Locate the cell with the specified text and output its (X, Y) center coordinate. 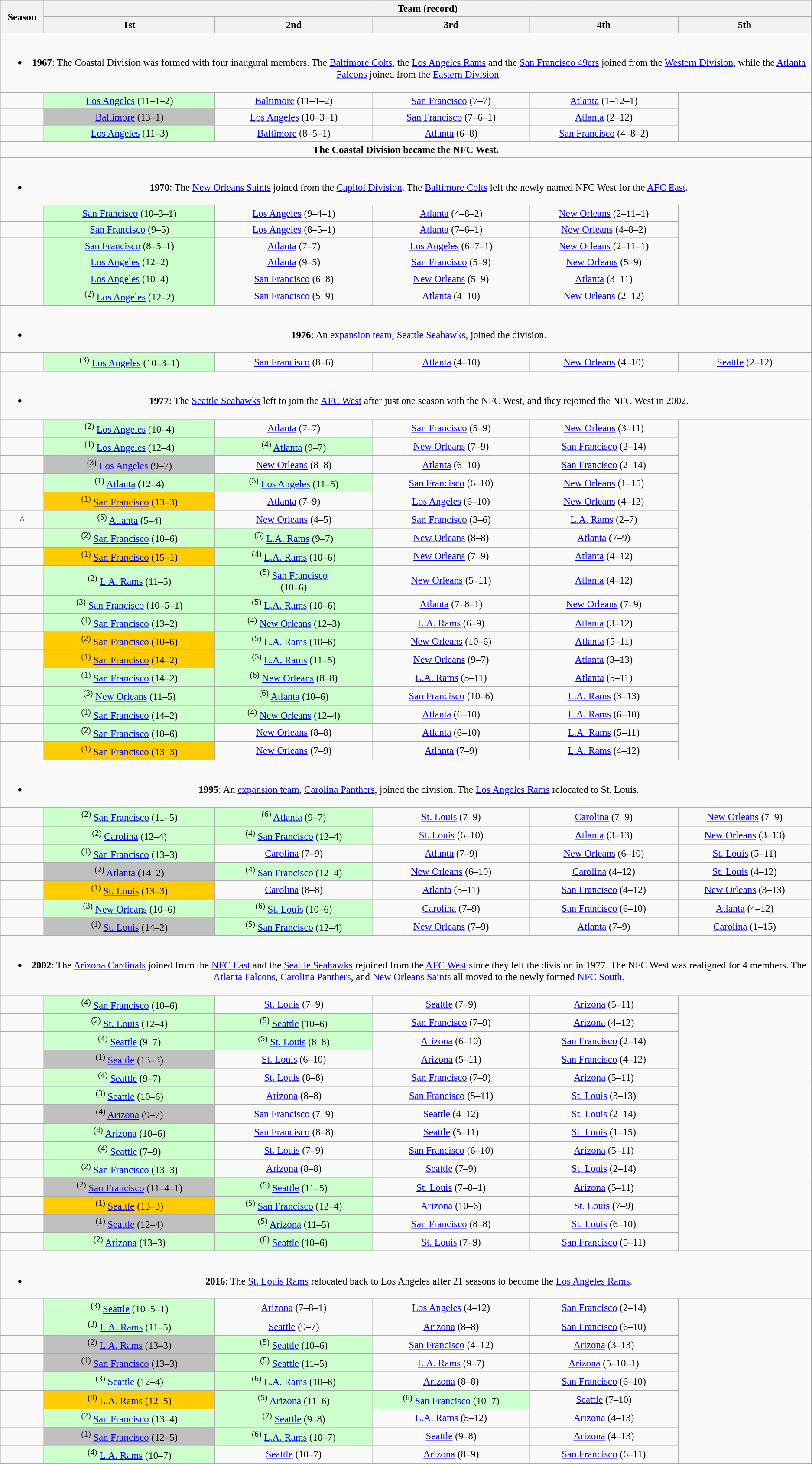
Arizona (7–8–1) (294, 1308)
Atlanta (7–6–1) (451, 230)
(2) St. Louis (12–4) (129, 1023)
San Francisco (6–11) (604, 1454)
(3) Seattle (10–5–1) (129, 1308)
(3) New Orleans (11–5) (129, 696)
Carolina (1–15) (744, 926)
The Coastal Division became the NFC West. (406, 150)
(1) St. Louis (13–3) (129, 890)
(2) San Francisco (11–4–1) (129, 1187)
(7) Seattle (9–8) (294, 1418)
Atlanta (3–12) (604, 623)
San Francisco (7–6–1) (451, 117)
(2) Carolina (12–4) (129, 835)
(4) Atlanta (9–7) (294, 447)
Seattle (9–7) (294, 1326)
New Orleans (4–5) (294, 519)
(1) San Francisco (12–5) (129, 1436)
(2) San Francisco (11–5) (129, 817)
(6) Atlanta (10–6) (294, 696)
San Francisco (7–7) (451, 101)
(6) San Francisco (10–7) (451, 1399)
(5) Arizona (11–6) (294, 1399)
Los Angeles (10–4) (129, 279)
(6) L.A. Rams (10–6) (294, 1381)
Los Angeles (12–2) (129, 263)
4th (604, 25)
St. Louis (1–15) (604, 1132)
St. Louis (8–8) (294, 1077)
(1) San Francisco (15–1) (129, 556)
San Francisco (3–6) (451, 519)
(1) St. Louis (14–2) (129, 926)
(2) Atlanta (14–2) (129, 872)
(4) New Orleans (12–4) (294, 714)
St. Louis (5–11) (744, 853)
New Orleans (5–11) (451, 580)
Atlanta (1–12–1) (604, 101)
Arizona (8–9) (451, 1454)
Arizona (6–10) (451, 1041)
Los Angeles (11–3) (129, 133)
(5) San Francisco(10–6) (294, 580)
Season (23, 16)
(5) St. Louis (8–8) (294, 1041)
(1) Seattle (12–4) (129, 1224)
St. Louis (4–12) (744, 872)
1st (129, 25)
(4) L.A. Rams (10–7) (129, 1454)
1970: The New Orleans Saints joined from the Capitol Division. The Baltimore Colts left the newly named NFC West for the AFC East. (406, 182)
1995: An expansion team, Carolina Panthers, joined the division. The Los Angeles Rams relocated to St. Louis. (406, 784)
Baltimore (11–1–2) (294, 101)
Baltimore (13–1) (129, 117)
(4) Seattle (7–9) (129, 1151)
(4) Arizona (10–6) (129, 1132)
Atlanta (3–11) (604, 279)
Los Angeles (9–4–1) (294, 214)
(5) L.A. Rams (11–5) (294, 659)
L.A. Rams (3–13) (604, 696)
Los Angeles (8–5–1) (294, 230)
(1) Los Angeles (12–4) (129, 447)
(6) L.A. Rams (10–7) (294, 1436)
Los Angeles (11–1–2) (129, 101)
(5) Atlanta (5–4) (129, 519)
New Orleans (9–7) (451, 659)
Arizona (5–10–1) (604, 1363)
(2) L.A. Rams (13–3) (129, 1345)
(4) New Orleans (12–3) (294, 623)
San Francisco (4–8–2) (604, 133)
(5) Arizona (11–5) (294, 1224)
Los Angeles (4–12) (451, 1308)
Seattle (2–12) (744, 362)
Carolina (4–12) (604, 872)
(2) L.A. Rams (11–5) (129, 580)
2nd (294, 25)
(3) Seattle (10–6) (129, 1096)
2016: The St. Louis Rams relocated back to Los Angeles after 21 seasons to become the Los Angeles Rams. (406, 1275)
St. Louis (3–13) (604, 1096)
5th (744, 25)
(3) Seattle (12–4) (129, 1381)
(6) Atlanta (9–7) (294, 817)
San Francisco (8–5–1) (129, 246)
(1) San Francisco (13–2) (129, 623)
L.A. Rams (9–7) (451, 1363)
New Orleans (4–8–2) (604, 230)
(2) Arizona (13–3) (129, 1242)
San Francisco (10–3–1) (129, 214)
Seattle (10–7) (294, 1454)
L.A. Rams (6–10) (604, 714)
Seattle (4–12) (451, 1114)
New Orleans (4–10) (604, 362)
3rd (451, 25)
Atlanta (9–5) (294, 263)
New Orleans (10–6) (451, 641)
Atlanta (7–8–1) (451, 604)
1977: The Seattle Seahawks left to join the AFC West after just one season with the NFC West, and they rejoined the NFC West in 2002. (406, 395)
Seattle (7–10) (604, 1399)
^ (23, 519)
St. Louis (7–8–1) (451, 1187)
(2) San Francisco (13–4) (129, 1418)
Carolina (8–8) (294, 890)
Los Angeles (6–10) (451, 501)
(4) San Francisco (10–6) (129, 1004)
Baltimore (8–5–1) (294, 133)
(2) Los Angeles (10–4) (129, 428)
San Francisco (9–5) (129, 230)
L.A. Rams (2–7) (604, 519)
(2) San Francisco (13–3) (129, 1169)
New Orleans (2–12) (604, 296)
New Orleans (1–15) (604, 483)
Atlanta (6–8) (451, 133)
Arizona (3–13) (604, 1345)
(3) San Francisco (10–5–1) (129, 604)
Team (record) (427, 9)
Seattle (9–8) (451, 1436)
Atlanta (2–12) (604, 117)
Atlanta (4–8–2) (451, 214)
(3) Los Angeles (10–3–1) (129, 362)
(2) Los Angeles (12–2) (129, 296)
(4) L.A. Rams (12–5) (129, 1399)
Arizona (4–12) (604, 1023)
(3) New Orleans (10–6) (129, 908)
(6) St. Louis (10–6) (294, 908)
(4) L.A. Rams (10–6) (294, 556)
(6) Seattle (10–6) (294, 1242)
L.A. Rams (5–12) (451, 1418)
Los Angeles (6–7–1) (451, 246)
(5) Los Angeles (11–5) (294, 483)
L.A. Rams (6–9) (451, 623)
Arizona (10–6) (451, 1206)
Los Angeles (10–3–1) (294, 117)
(6) New Orleans (8–8) (294, 678)
(4) Arizona (9–7) (129, 1114)
Seattle (5–11) (451, 1132)
San Francisco (8–6) (294, 362)
(3) Los Angeles (9–7) (129, 465)
(3) L.A. Rams (11–5) (129, 1326)
New Orleans (3–11) (604, 428)
(1) Atlanta (12–4) (129, 483)
1976: An expansion team, Seattle Seahawks, joined the division. (406, 329)
San Francisco (6–8) (294, 279)
(5) L.A. Rams (9–7) (294, 538)
L.A. Rams (4–12) (604, 751)
New Orleans (4–12) (604, 501)
San Francisco (10–6) (451, 696)
